Return (X, Y) of the center of cell containing provided text 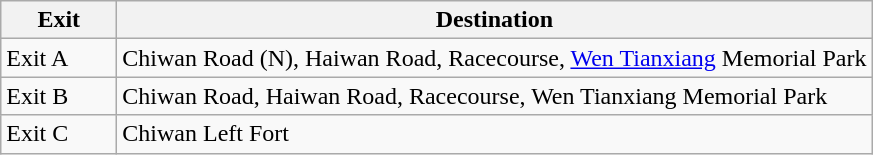
Chiwan Road (N), Haiwan Road, Racecourse, Wen Tianxiang Memorial Park (494, 58)
Destination (494, 20)
Exit A (59, 58)
Exit C (59, 134)
Exit B (59, 96)
Exit (59, 20)
Chiwan Road, Haiwan Road, Racecourse, Wen Tianxiang Memorial Park (494, 96)
Chiwan Left Fort (494, 134)
